Return the [x, y] coordinate for the center point of the cell that contains the specified text.  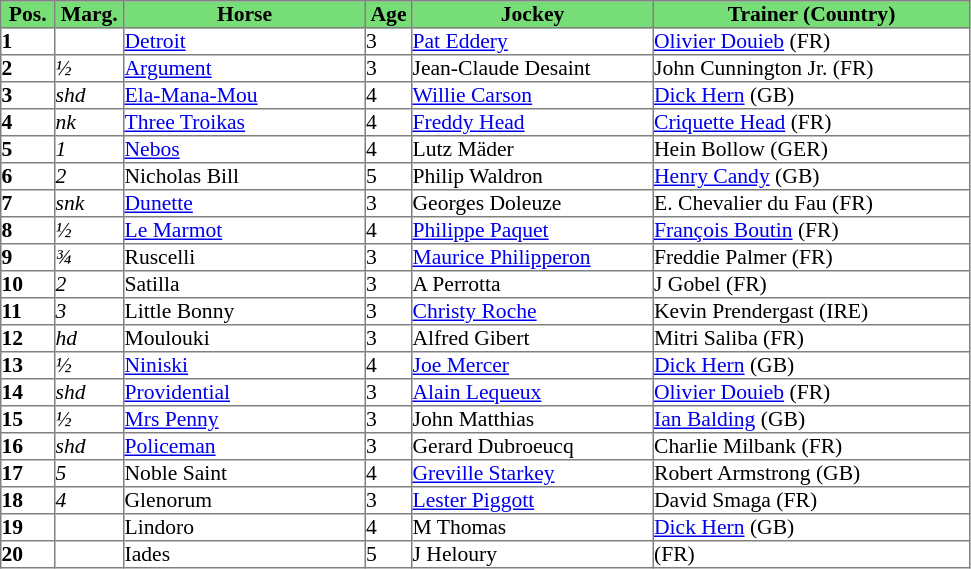
Niniski [245, 366]
snk [90, 204]
9 [28, 258]
J Gobel (FR) [811, 284]
A Perrotta [533, 284]
Freddy Head [533, 122]
Alain Lequeux [533, 392]
Little Bonny [245, 312]
Moulouki [245, 338]
nk [90, 122]
Marg. [90, 14]
Hein Bollow (GER) [811, 150]
Georges Doleuze [533, 204]
Freddie Palmer (FR) [811, 258]
Nebos [245, 150]
Age [388, 14]
Glenorum [245, 500]
11 [28, 312]
Christy Roche [533, 312]
François Boutin (FR) [811, 230]
Henry Candy (GB) [811, 176]
Policeman [245, 446]
16 [28, 446]
¾ [90, 258]
Pos. [28, 14]
Mitri Saliba (FR) [811, 338]
John Matthias [533, 420]
Trainer (Country) [811, 14]
Jean-Claude Desaint [533, 68]
Noble Saint [245, 474]
Lutz Mäder [533, 150]
Greville Starkey [533, 474]
Joe Mercer [533, 366]
Ian Balding (GB) [811, 420]
14 [28, 392]
19 [28, 528]
Dunette [245, 204]
Robert Armstrong (GB) [811, 474]
6 [28, 176]
Ela-Mana-Mou [245, 96]
Charlie Milbank (FR) [811, 446]
20 [28, 554]
E. Chevalier du Fau (FR) [811, 204]
M Thomas [533, 528]
17 [28, 474]
Alfred Gibert [533, 338]
Philippe Paquet [533, 230]
Lindoro [245, 528]
12 [28, 338]
13 [28, 366]
Ruscelli [245, 258]
Detroit [245, 42]
Three Troikas [245, 122]
Iades [245, 554]
Nicholas Bill [245, 176]
Jockey [533, 14]
John Cunnington Jr. (FR) [811, 68]
(FR) [811, 554]
Lester Piggott [533, 500]
15 [28, 420]
Satilla [245, 284]
8 [28, 230]
Gerard Dubroeucq [533, 446]
J Heloury [533, 554]
7 [28, 204]
Maurice Philipperon [533, 258]
hd [90, 338]
Mrs Penny [245, 420]
Providential [245, 392]
10 [28, 284]
Pat Eddery [533, 42]
Willie Carson [533, 96]
Argument [245, 68]
David Smaga (FR) [811, 500]
18 [28, 500]
Kevin Prendergast (IRE) [811, 312]
Le Marmot [245, 230]
Horse [245, 14]
Criquette Head (FR) [811, 122]
Philip Waldron [533, 176]
